Scan for the cell matching the given text and deliver its (x, y) coordinate at center. 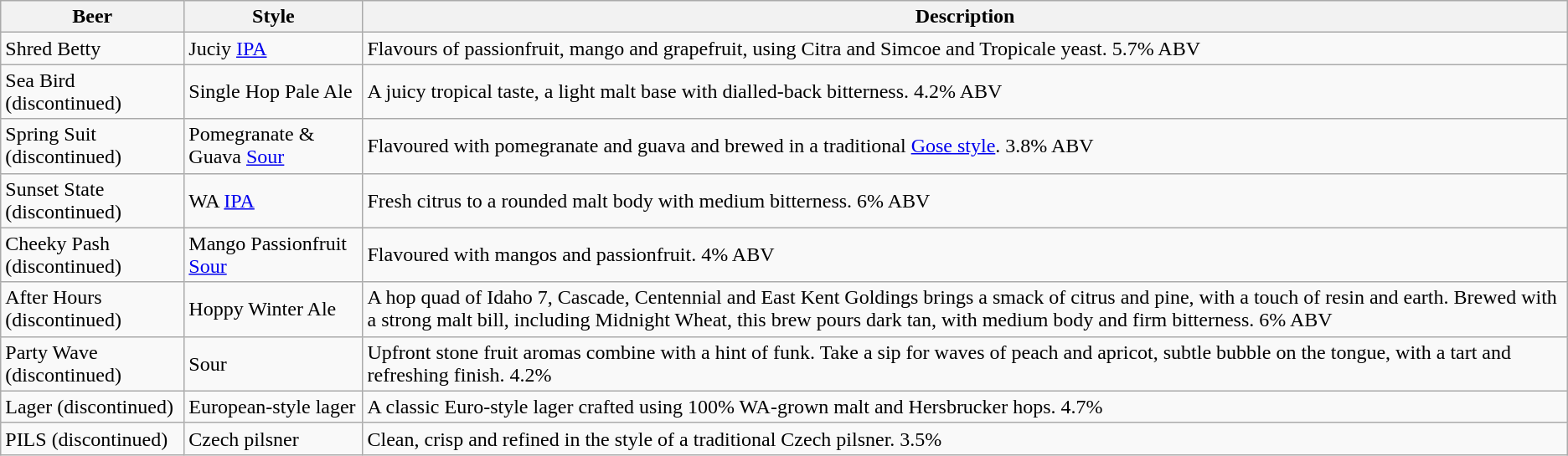
Party Wave (discontinued) (92, 363)
Clean, crisp and refined in the style of a traditional Czech pilsner. 3.5% (965, 438)
Description (965, 17)
Sunset State (discontinued) (92, 201)
Flavoured with pomegranate and guava and brewed in a traditional Gose style. 3.8% ABV (965, 146)
Hoppy Winter Ale (273, 310)
A juicy tropical taste, a light malt base with dialled-back bitterness. 4.2% ABV (965, 92)
Sea Bird (discontinued) (92, 92)
Fresh citrus to a rounded malt body with medium bitterness. 6% ABV (965, 201)
Shred Betty (92, 49)
Pomegranate & Guava Sour (273, 146)
Flavours of passionfruit, mango and grapefruit, using Citra and Simcoe and Tropicale yeast. 5.7% ABV (965, 49)
Sour (273, 363)
Mango Passionfruit Sour (273, 254)
Cheeky Pash (discontinued) (92, 254)
Spring Suit (discontinued) (92, 146)
Style (273, 17)
Czech pilsner (273, 438)
Juciy IPA (273, 49)
PILS (discontinued) (92, 438)
European-style lager (273, 407)
After Hours (discontinued) (92, 310)
A classic Euro-style lager crafted using 100% WA-grown malt and Hersbrucker hops. 4.7% (965, 407)
Single Hop Pale Ale (273, 92)
Beer (92, 17)
Lager (discontinued) (92, 407)
WA IPA (273, 201)
Flavoured with mangos and passionfruit. 4% ABV (965, 254)
